From the cell containing the given text, extract its center point as [x, y] coordinate. 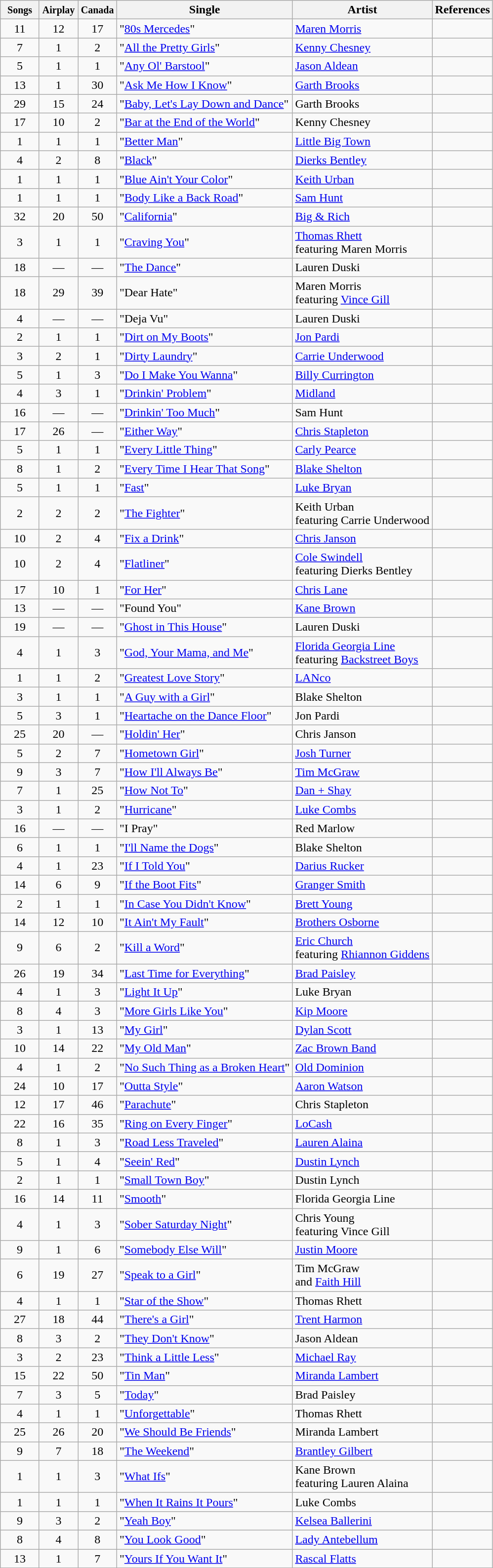
Zac Brown Band [363, 1048]
Eric Churchfeaturing Rhiannon Giddens [363, 948]
"God, Your Mama, and Me" [205, 653]
"Somebody Else Will" [205, 1250]
"Drinkin' Problem" [205, 394]
"Better Man" [205, 141]
Josh Turner [363, 753]
Kane Brown featuring Lauren Alaina [363, 1477]
"Bar at the End of the World" [205, 122]
"Found You" [205, 608]
Brantley Gilbert [363, 1451]
Justin Moore [363, 1250]
Granger Smith [363, 885]
"Holdin' Her" [205, 734]
Trent Harmon [363, 1320]
Dan + Shay [363, 791]
"The Dance" [205, 268]
"How I'll Always Be" [205, 772]
"Last Time for Everything" [205, 973]
"Drinkin' Too Much" [205, 412]
"For Her" [205, 589]
"Flatliner" [205, 564]
"Deja Vu" [205, 319]
"Parachute" [205, 1105]
"Outta Style" [205, 1086]
Big & Rich [363, 216]
Dierks Bentley [363, 160]
Maren Morris [363, 29]
Kelsea Ballerini [363, 1521]
"Any Ol' Barstool" [205, 66]
"There's a Girl" [205, 1320]
Maren Morris featuring Vince Gill [363, 293]
"Smooth" [205, 1199]
Cole Swindell featuring Dierks Bentley [363, 564]
"Either Way" [205, 431]
Aaron Watson [363, 1086]
Chris Lane [363, 589]
"What Ifs" [205, 1477]
"You Look Good" [205, 1539]
"If the Boot Fits" [205, 885]
Carrie Underwood [363, 356]
"Kill a Word" [205, 948]
"Light It Up" [205, 992]
"Unforgettable" [205, 1413]
"Heartache on the Dance Floor" [205, 716]
Old Dominion [363, 1067]
"My Old Man" [205, 1048]
"My Girl" [205, 1030]
Billy Currington [363, 375]
"I'll Name the Dogs" [205, 847]
"Greatest Love Story" [205, 678]
"When It Rains It Pours" [205, 1502]
"Ring on Every Finger" [205, 1124]
"Think a Little Less" [205, 1357]
Thomas Rhett featuring Maren Morris [363, 242]
"More Girls Like You" [205, 1011]
Songs [20, 10]
Kip Moore [363, 1011]
Carly Pearce [363, 450]
Airplay [58, 10]
Midland [363, 394]
"It Ain't My Fault" [205, 923]
30 [98, 85]
"Craving You" [205, 242]
"Every Little Thing" [205, 450]
"Road Less Traveled" [205, 1142]
"Dear Hate" [205, 293]
"Star of the Show" [205, 1301]
"80s Mercedes" [205, 29]
"Baby, Let's Lay Down and Dance" [205, 104]
"Ghost in This House" [205, 627]
Brett Young [363, 903]
Artist [363, 10]
"Yeah Boy" [205, 1521]
"Hurricane" [205, 809]
Brothers Osborne [363, 923]
Keith Urban [363, 179]
Chris Young featuring Vince Gill [363, 1224]
"Black" [205, 160]
"Today" [205, 1395]
References [462, 10]
Florida Georgia Line featuring Backstreet Boys [363, 653]
LoCash [363, 1124]
Keith Urban featuring Carrie Underwood [363, 513]
46 [98, 1105]
"Tin Man" [205, 1376]
Darius Rucker [363, 866]
Little Big Town [363, 141]
"Seein' Red" [205, 1161]
"The Weekend" [205, 1451]
Red Marlow [363, 828]
Lady Antebellum [363, 1539]
"Every Time I Hear That Song" [205, 469]
"Dirty Laundry" [205, 356]
"Hometown Girl" [205, 753]
"Small Town Boy" [205, 1180]
"The Fighter" [205, 513]
Dylan Scott [363, 1030]
"If I Told You" [205, 866]
Single [205, 10]
Michael Ray [363, 1357]
"A Guy with a Girl" [205, 697]
Lauren Alaina [363, 1142]
39 [98, 293]
"Ask Me How I Know" [205, 85]
Kane Brown [363, 608]
"Body Like a Back Road" [205, 198]
Florida Georgia Line [363, 1199]
34 [98, 973]
"All the Pretty Girls" [205, 47]
"They Don't Know" [205, 1338]
"Dirt on My Boots" [205, 337]
"Yours If You Want It" [205, 1558]
"Fix a Drink" [205, 538]
"Blue Ain't Your Color" [205, 179]
LANco [363, 678]
"California" [205, 216]
"Do I Make You Wanna" [205, 375]
"No Such Thing as a Broken Heart" [205, 1067]
"Speak to a Girl" [205, 1275]
Tim McGraw and Faith Hill [363, 1275]
"In Case You Didn't Know" [205, 903]
Canada [98, 10]
"How Not To" [205, 791]
Rascal Flatts [363, 1558]
44 [98, 1320]
35 [98, 1124]
32 [20, 216]
"We Should Be Friends" [205, 1432]
"Sober Saturday Night" [205, 1224]
"Fast" [205, 487]
"I Pray" [205, 828]
Tim McGraw [363, 772]
